Provide the [X, Y] coordinate of the cell's center where the given text is located.  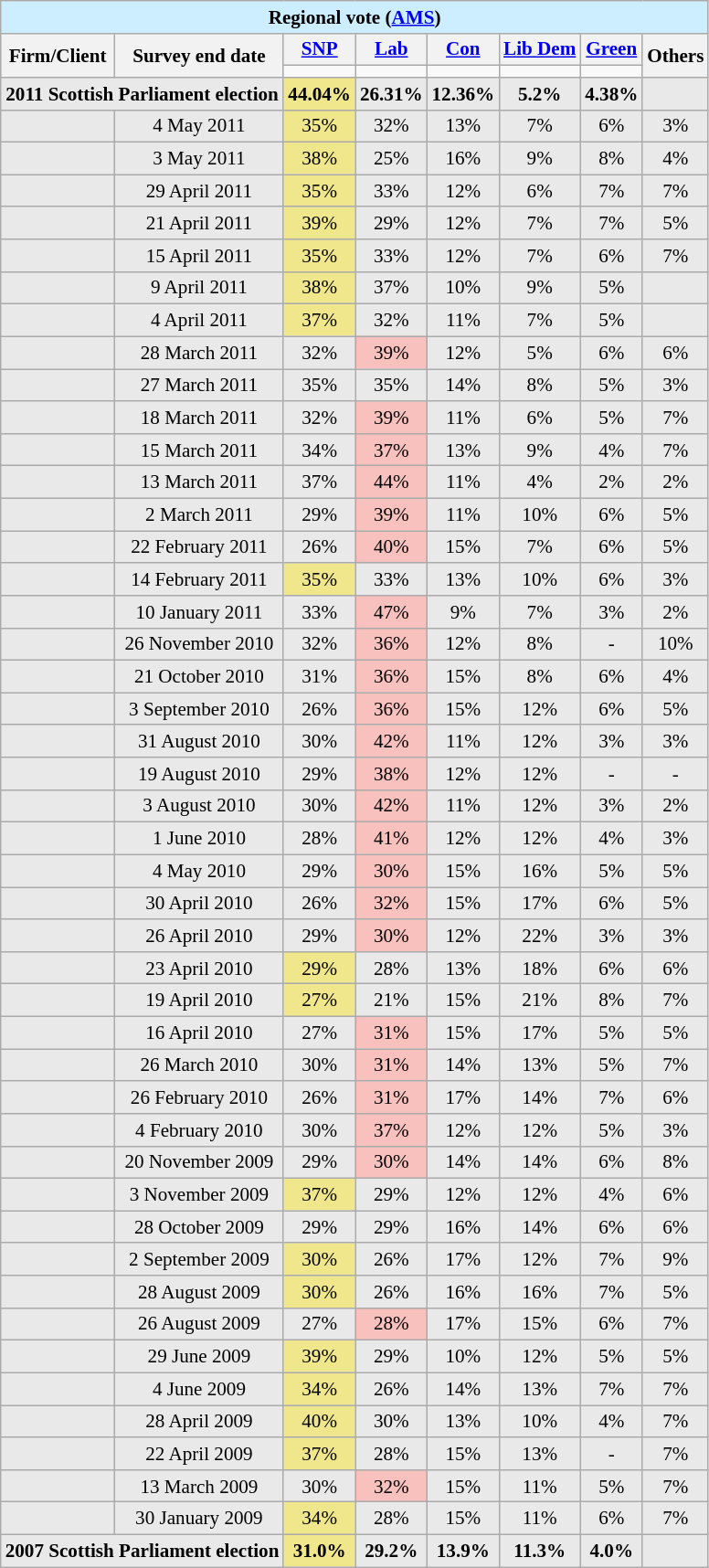
30 April 2010 [199, 903]
20 November 2009 [199, 1162]
29 April 2011 [199, 190]
15 March 2011 [199, 450]
23 April 2010 [199, 967]
18 March 2011 [199, 417]
9 April 2011 [199, 287]
29.2% [391, 1550]
5.2% [539, 93]
47% [391, 612]
31 August 2010 [199, 740]
18% [539, 967]
2007 Scottish Parliament election [143, 1550]
26 February 2010 [199, 1097]
Lab [391, 49]
13 March 2009 [199, 1486]
3 August 2010 [199, 806]
4 April 2011 [199, 320]
2011 Scottish Parliament election [143, 93]
4 May 2011 [199, 126]
14 February 2011 [199, 579]
26 April 2010 [199, 936]
26 August 2009 [199, 1323]
44.04% [320, 93]
22% [539, 936]
Green [611, 49]
3 November 2009 [199, 1195]
26 March 2010 [199, 1065]
30 January 2009 [199, 1519]
3 September 2010 [199, 709]
11.3% [539, 1550]
Survey end date [199, 55]
4 May 2010 [199, 870]
19 August 2010 [199, 773]
21 October 2010 [199, 676]
31.0% [320, 1550]
21 April 2011 [199, 223]
28 April 2009 [199, 1422]
3 May 2011 [199, 159]
13 March 2011 [199, 482]
4.0% [611, 1550]
Con [464, 49]
12.36% [464, 93]
25% [391, 159]
Others [675, 55]
28 October 2009 [199, 1226]
26 November 2010 [199, 643]
2 September 2009 [199, 1259]
22 April 2009 [199, 1453]
15 April 2011 [199, 256]
28 March 2011 [199, 353]
29 June 2009 [199, 1356]
13.9% [464, 1550]
19 April 2010 [199, 1000]
28 August 2009 [199, 1292]
2 March 2011 [199, 514]
1 June 2010 [199, 839]
22 February 2011 [199, 546]
26.31% [391, 93]
Regional vote (AMS) [354, 16]
Lib Dem [539, 49]
4 June 2009 [199, 1389]
Firm/Client [58, 55]
44% [391, 482]
4.38% [611, 93]
16 April 2010 [199, 1033]
41% [391, 839]
4 February 2010 [199, 1129]
10 January 2011 [199, 612]
SNP [320, 49]
27 March 2011 [199, 386]
